Output the [X, Y] coordinate of the center of the cell containing the given text.  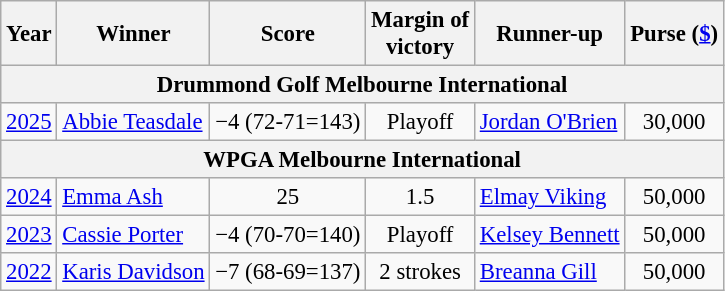
Drummond Golf Melbourne International [362, 85]
Cassie Porter [134, 235]
Score [288, 34]
2024 [29, 197]
Runner-up [549, 34]
Margin ofvictory [420, 34]
25 [288, 197]
WPGA Melbourne International [362, 160]
Purse ($) [674, 34]
2025 [29, 122]
30,000 [674, 122]
−4 (70-70=140) [288, 235]
1.5 [420, 197]
−4 (72-71=143) [288, 122]
Jordan O'Brien [549, 122]
Abbie Teasdale [134, 122]
Year [29, 34]
Winner [134, 34]
Elmay Viking [549, 197]
Emma Ash [134, 197]
Kelsey Bennett [549, 235]
2023 [29, 235]
